Pinpoint the cell where the given text exists, returning its (x, y) midpoint coordinate. 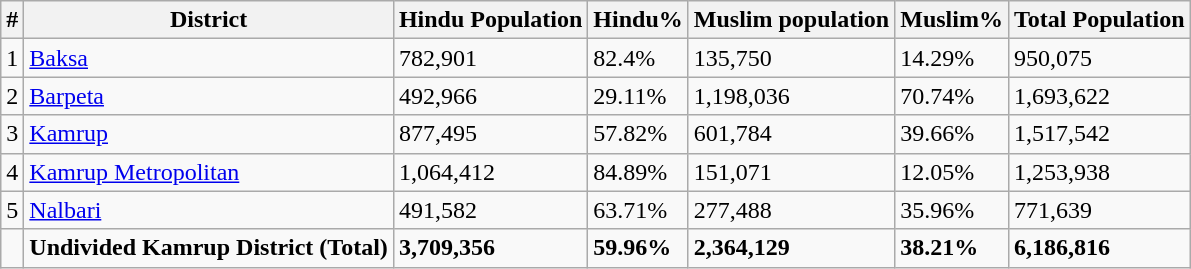
1,693,622 (1099, 96)
782,901 (490, 58)
491,582 (490, 210)
1,253,938 (1099, 172)
277,488 (791, 210)
Total Population (1099, 20)
Hindu Population (490, 20)
2 (12, 96)
1,198,036 (791, 96)
877,495 (490, 134)
Hindu% (638, 20)
59.96% (638, 248)
Muslim% (952, 20)
12.05% (952, 172)
135,750 (791, 58)
492,966 (490, 96)
601,784 (791, 134)
57.82% (638, 134)
5 (12, 210)
63.71% (638, 210)
District (209, 20)
39.66% (952, 134)
771,639 (1099, 210)
Barpeta (209, 96)
Nalbari (209, 210)
4 (12, 172)
Muslim population (791, 20)
2,364,129 (791, 248)
84.89% (638, 172)
70.74% (952, 96)
3,709,356 (490, 248)
35.96% (952, 210)
3 (12, 134)
# (12, 20)
950,075 (1099, 58)
6,186,816 (1099, 248)
1,517,542 (1099, 134)
38.21% (952, 248)
Baksa (209, 58)
Kamrup Metropolitan (209, 172)
14.29% (952, 58)
1,064,412 (490, 172)
82.4% (638, 58)
29.11% (638, 96)
Kamrup (209, 134)
151,071 (791, 172)
1 (12, 58)
Undivided Kamrup District (Total) (209, 248)
